From the cell containing the given text, extract its center point as [X, Y] coordinate. 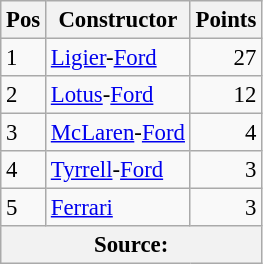
Constructor [118, 20]
Lotus-Ford [118, 95]
Tyrrell-Ford [118, 170]
12 [226, 95]
Source: [132, 245]
27 [226, 58]
Ferrari [118, 208]
2 [24, 95]
Ligier-Ford [118, 58]
McLaren-Ford [118, 133]
5 [24, 208]
Pos [24, 20]
Points [226, 20]
1 [24, 58]
